Return (x, y) of the center of cell containing provided text 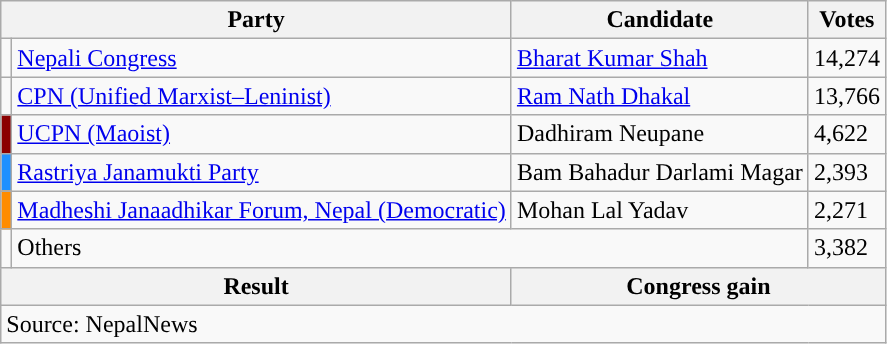
Nepali Congress (262, 58)
Source: NepalNews (444, 324)
4,622 (846, 134)
Others (410, 248)
Party (256, 20)
13,766 (846, 96)
Dadhiram Neupane (660, 134)
Votes (846, 20)
Bharat Kumar Shah (660, 58)
2,393 (846, 172)
UCPN (Maoist) (262, 134)
Candidate (660, 20)
3,382 (846, 248)
Rastriya Janamukti Party (262, 172)
Mohan Lal Yadav (660, 210)
14,274 (846, 58)
Madheshi Janaadhikar Forum, Nepal (Democratic) (262, 210)
Bam Bahadur Darlami Magar (660, 172)
Ram Nath Dhakal (660, 96)
CPN (Unified Marxist–Leninist) (262, 96)
Congress gain (698, 286)
2,271 (846, 210)
Result (256, 286)
